Pinpoint the cell where the given text exists, returning its [X, Y] midpoint coordinate. 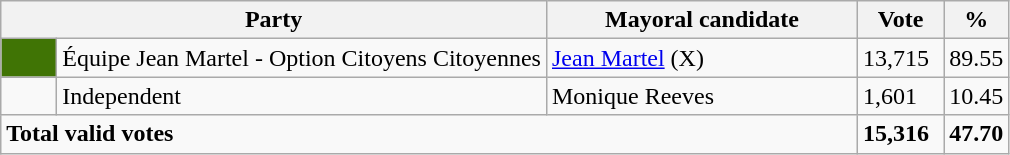
Total valid votes [430, 134]
Monique Reeves [702, 96]
Mayoral candidate [702, 20]
% [976, 20]
Party [274, 20]
89.55 [976, 58]
1,601 [901, 96]
Independent [302, 96]
15,316 [901, 134]
Jean Martel (X) [702, 58]
Vote [901, 20]
10.45 [976, 96]
Équipe Jean Martel - Option Citoyens Citoyennes [302, 58]
13,715 [901, 58]
47.70 [976, 134]
